Extract the (x, y) coordinate from the center of the cell holding the provided text.  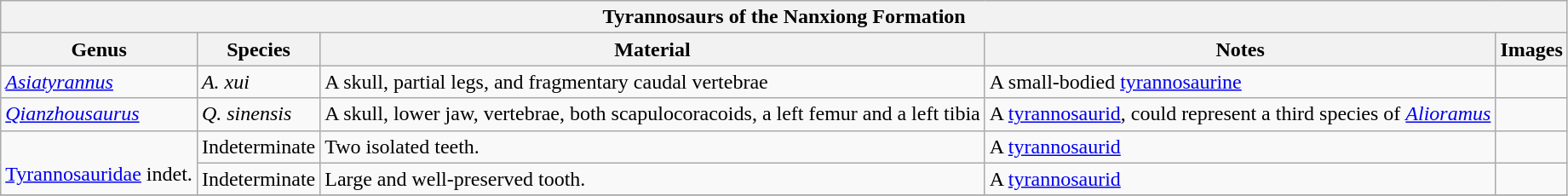
Tyrannosauridae indet. (99, 163)
Species (258, 49)
A small-bodied tyrannosaurine (1240, 82)
A. xui (258, 82)
Notes (1240, 49)
Two isolated teeth. (652, 147)
A tyrannosaurid, could represent a third species of Alioramus (1240, 114)
A skull, partial legs, and fragmentary caudal vertebrae (652, 82)
A skull, lower jaw, vertebrae, both scapulocoracoids, a left femur and a left tibia (652, 114)
Genus (99, 49)
Material (652, 49)
Qianzhousaurus (99, 114)
Tyrannosaurs of the Nanxiong Formation (784, 17)
Large and well-preserved tooth. (652, 179)
Asiatyrannus (99, 82)
Images (1531, 49)
Q. sinensis (258, 114)
